Return [X, Y] of the center of cell containing provided text 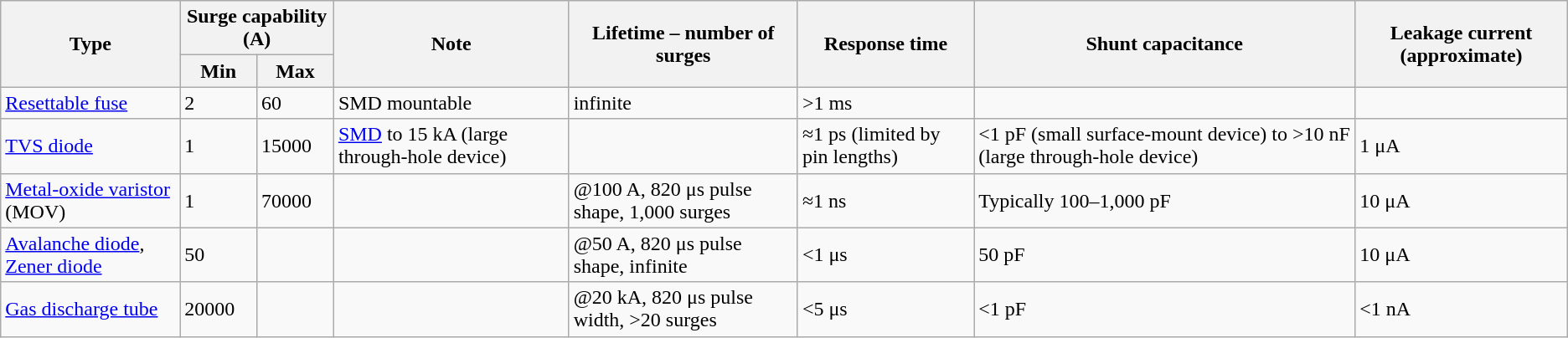
Shunt capacitance [1164, 44]
Gas discharge tube [90, 310]
15000 [296, 146]
TVS diode [90, 146]
≈1 ps (limited by pin lengths) [885, 146]
Leakage current (approximate) [1461, 44]
Metal-oxide varistor (MOV) [90, 201]
Note [451, 44]
<1 pF [1164, 310]
Max [296, 71]
Type [90, 44]
SMD to 15 kA (large through-hole device) [451, 146]
60 [296, 103]
@100 A, 820 μs pulse shape, 1,000 surges [683, 201]
@20 kA, 820 μs pulse width, >20 surges [683, 310]
50 [219, 254]
Avalanche diode, Zener diode [90, 254]
≈1 ns [885, 201]
@50 A, 820 μs pulse shape, infinite [683, 254]
<1 nA [1461, 310]
Min [219, 71]
50 pF [1164, 254]
2 [219, 103]
infinite [683, 103]
<5 μs [885, 310]
20000 [219, 310]
>1 ms [885, 103]
Surge capability (A) [257, 28]
70000 [296, 201]
Typically 100–1,000 pF [1164, 201]
1 μA [1461, 146]
Resettable fuse [90, 103]
Lifetime – number of surges [683, 44]
Response time [885, 44]
<1 pF (small surface-mount device) to >10 nF (large through-hole device) [1164, 146]
<1 μs [885, 254]
SMD mountable [451, 103]
